Search for the cell housing the specified text and yield its (X, Y) center coordinate. 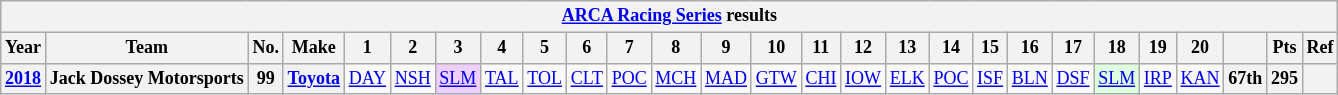
99 (266, 78)
GTW (776, 78)
10 (776, 48)
16 (1030, 48)
15 (990, 48)
7 (629, 48)
2018 (24, 78)
14 (951, 48)
Jack Dossey Motorsports (146, 78)
MAD (726, 78)
295 (1285, 78)
4 (502, 48)
8 (676, 48)
DAY (367, 78)
9 (726, 48)
IRP (1158, 78)
5 (544, 48)
ELK (907, 78)
BLN (1030, 78)
2 (412, 48)
ARCA Racing Series results (670, 16)
NSH (412, 78)
IOW (864, 78)
CHI (821, 78)
11 (821, 48)
13 (907, 48)
20 (1200, 48)
Pts (1285, 48)
ISF (990, 78)
TAL (502, 78)
Toyota (314, 78)
KAN (1200, 78)
Year (24, 48)
1 (367, 48)
3 (458, 48)
Team (146, 48)
19 (1158, 48)
MCH (676, 78)
67th (1246, 78)
6 (586, 48)
Ref (1320, 48)
No. (266, 48)
18 (1117, 48)
Make (314, 48)
TOL (544, 78)
17 (1073, 48)
CLT (586, 78)
DSF (1073, 78)
12 (864, 48)
